Extract the [X, Y] coordinate from the center of the cell holding the provided text.  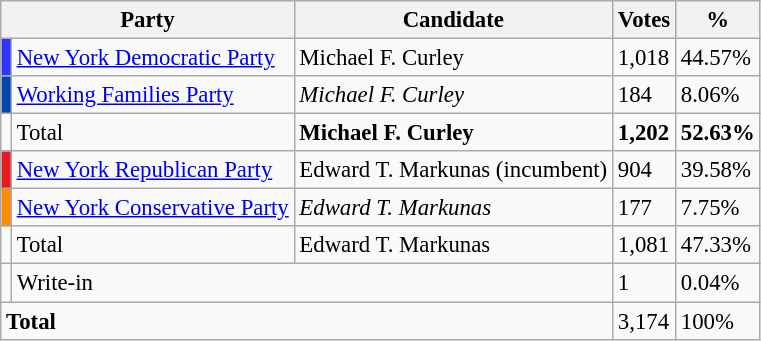
Edward T. Markunas (incumbent) [453, 170]
39.58% [718, 170]
3,174 [644, 321]
Votes [644, 20]
8.06% [718, 95]
177 [644, 208]
47.33% [718, 245]
Working Families Party [152, 95]
184 [644, 95]
New York Democratic Party [152, 58]
Write-in [312, 283]
52.63% [718, 133]
100% [718, 321]
Party [148, 20]
7.75% [718, 208]
0.04% [718, 283]
1,202 [644, 133]
1 [644, 283]
New York Republican Party [152, 170]
44.57% [718, 58]
New York Conservative Party [152, 208]
Candidate [453, 20]
1,018 [644, 58]
% [718, 20]
1,081 [644, 245]
904 [644, 170]
